Find where the given text appears and provide that cell's center as [x, y] coordinate. 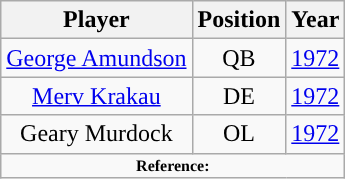
Year [316, 20]
Merv Krakau [96, 96]
Reference: [173, 165]
QB [239, 58]
OL [239, 134]
DE [239, 96]
Position [239, 20]
George Amundson [96, 58]
Geary Murdock [96, 134]
Player [96, 20]
